Extract the [X, Y] coordinate from the center of the cell holding the provided text.  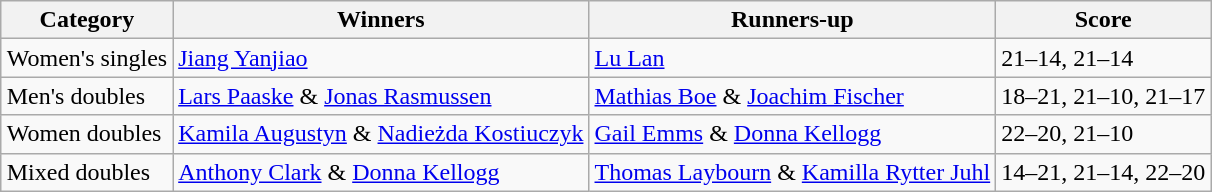
Lars Paaske & Jonas Rasmussen [381, 96]
21–14, 21–14 [1104, 58]
Women doubles [86, 134]
Score [1104, 20]
Mathias Boe & Joachim Fischer [792, 96]
Lu Lan [792, 58]
Runners-up [792, 20]
14–21, 21–14, 22–20 [1104, 172]
Women's singles [86, 58]
Anthony Clark & Donna Kellogg [381, 172]
18–21, 21–10, 21–17 [1104, 96]
22–20, 21–10 [1104, 134]
Jiang Yanjiao [381, 58]
Thomas Laybourn & Kamilla Rytter Juhl [792, 172]
Category [86, 20]
Kamila Augustyn & Nadieżda Kostiuczyk [381, 134]
Men's doubles [86, 96]
Mixed doubles [86, 172]
Winners [381, 20]
Gail Emms & Donna Kellogg [792, 134]
